Detect which cell encompasses the target text, then output its [x, y] center coordinate. 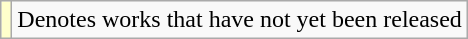
Denotes works that have not yet been released [240, 20]
